Return the (X, Y) coordinate for the center point of the cell that contains the specified text.  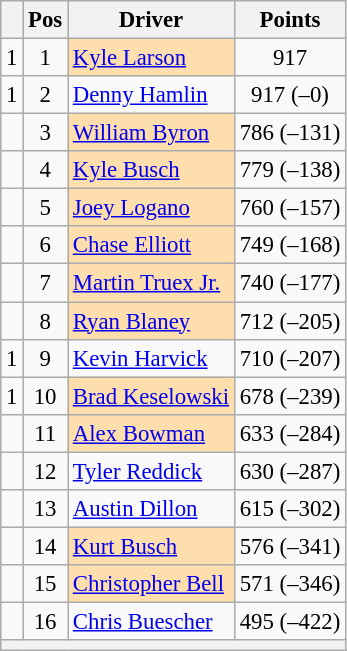
Ryan Blaney (152, 321)
15 (46, 584)
Pos (46, 20)
4 (46, 170)
779 (–138) (290, 170)
14 (46, 546)
Joey Logano (152, 208)
786 (–131) (290, 133)
615 (–302) (290, 509)
5 (46, 208)
Kyle Busch (152, 170)
740 (–177) (290, 283)
Christopher Bell (152, 584)
3 (46, 133)
678 (–239) (290, 396)
Kevin Harvick (152, 358)
Tyler Reddick (152, 471)
16 (46, 621)
13 (46, 509)
710 (–207) (290, 358)
712 (–205) (290, 321)
7 (46, 283)
2 (46, 95)
Austin Dillon (152, 509)
Chase Elliott (152, 245)
Driver (152, 20)
495 (–422) (290, 621)
Brad Keselowski (152, 396)
Points (290, 20)
10 (46, 396)
9 (46, 358)
633 (–284) (290, 433)
William Byron (152, 133)
Chris Buescher (152, 621)
576 (–341) (290, 546)
760 (–157) (290, 208)
571 (–346) (290, 584)
630 (–287) (290, 471)
11 (46, 433)
Alex Bowman (152, 433)
Kurt Busch (152, 546)
8 (46, 321)
12 (46, 471)
917 (290, 58)
Martin Truex Jr. (152, 283)
749 (–168) (290, 245)
6 (46, 245)
Kyle Larson (152, 58)
917 (–0) (290, 95)
Denny Hamlin (152, 95)
